Locate the cell with the specified text and output its [x, y] center coordinate. 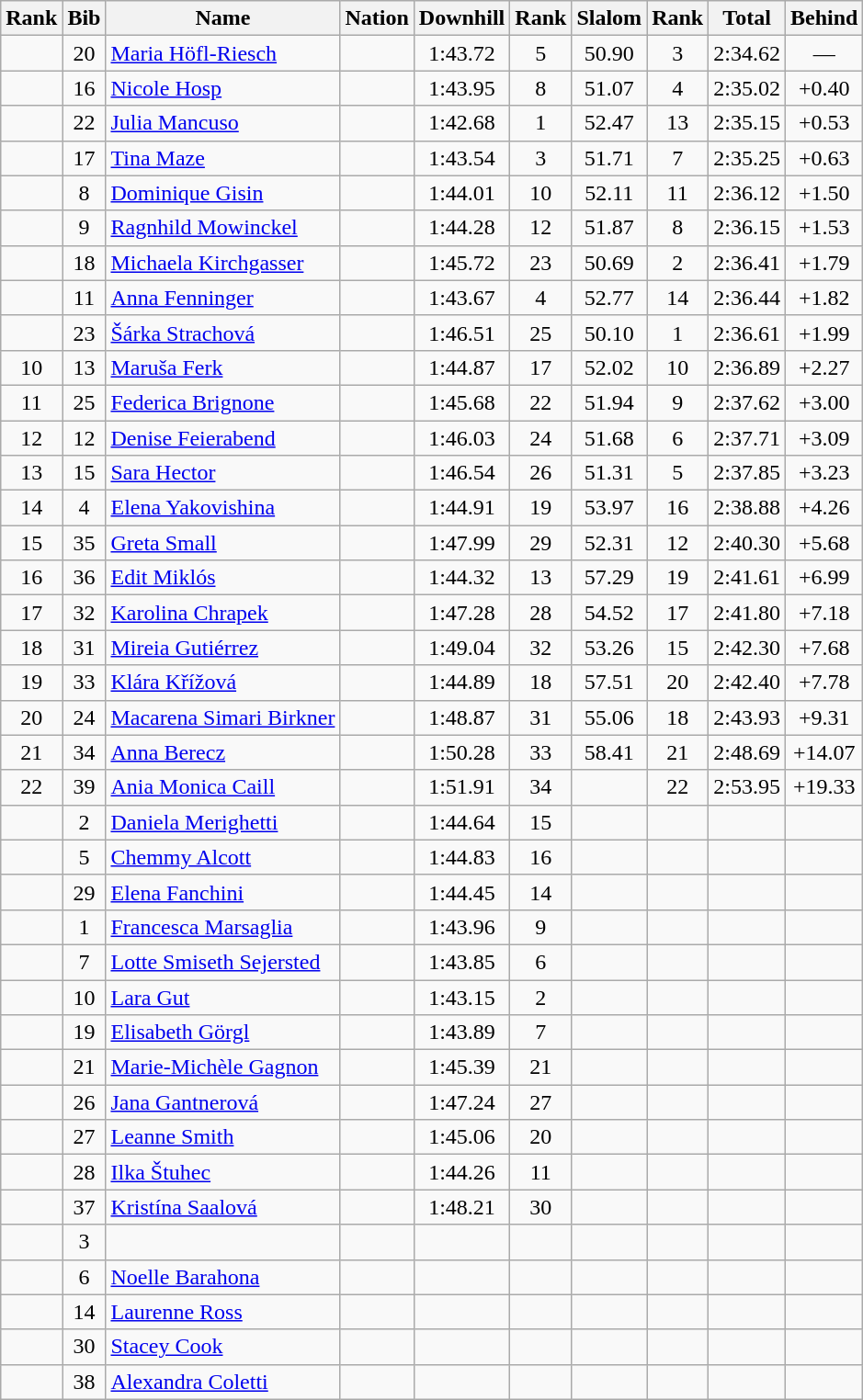
1:42.68 [461, 123]
50.10 [609, 333]
52.02 [609, 367]
Downhill [461, 18]
Behind [823, 18]
2:42.40 [747, 683]
2:37.71 [747, 438]
51.31 [609, 473]
51.87 [609, 228]
51.07 [609, 88]
+7.18 [823, 613]
50.69 [609, 263]
+6.99 [823, 578]
1:44.26 [461, 1172]
2:43.93 [747, 717]
2:53.95 [747, 787]
1:45.72 [461, 263]
2:37.62 [747, 402]
1:51.91 [461, 787]
+5.68 [823, 543]
Lotte Smiseth Sejersted [222, 962]
2:40.30 [747, 543]
Bib [85, 18]
Dominique Gisin [222, 193]
Elena Fanchini [222, 892]
+3.00 [823, 402]
Nicole Hosp [222, 88]
1:46.51 [461, 333]
2:48.69 [747, 752]
Chemmy Alcott [222, 857]
+2.27 [823, 367]
58.41 [609, 752]
1:43.54 [461, 158]
Leanne Smith [222, 1137]
57.29 [609, 578]
Lara Gut [222, 997]
1:46.54 [461, 473]
1:45.68 [461, 402]
Ragnhild Mowinckel [222, 228]
50.90 [609, 53]
1:43.96 [461, 927]
Sara Hector [222, 473]
53.97 [609, 508]
Tina Maze [222, 158]
1:44.87 [461, 367]
Francesca Marsaglia [222, 927]
Laurenne Ross [222, 1312]
1:49.04 [461, 648]
Denise Feierabend [222, 438]
51.94 [609, 402]
1:48.87 [461, 717]
Julia Mancuso [222, 123]
Edit Miklós [222, 578]
Anna Berecz [222, 752]
+0.53 [823, 123]
+9.31 [823, 717]
2:35.25 [747, 158]
Federica Brignone [222, 402]
Klára Křížová [222, 683]
54.52 [609, 613]
+4.26 [823, 508]
51.68 [609, 438]
Ania Monica Caill [222, 787]
39 [85, 787]
1:47.24 [461, 1102]
Total [747, 18]
1:45.39 [461, 1067]
1:44.32 [461, 578]
2:36.89 [747, 367]
+1.99 [823, 333]
1:43.67 [461, 298]
Stacey Cook [222, 1347]
+1.53 [823, 228]
53.26 [609, 648]
Mireia Gutiérrez [222, 648]
2:35.15 [747, 123]
2:36.61 [747, 333]
1:45.06 [461, 1137]
+19.33 [823, 787]
+1.82 [823, 298]
2:41.80 [747, 613]
+7.78 [823, 683]
1:48.21 [461, 1207]
52.11 [609, 193]
2:36.44 [747, 298]
Ilka Štuhec [222, 1172]
1:47.28 [461, 613]
2:41.61 [747, 578]
Alexandra Coletti [222, 1382]
2:38.88 [747, 508]
2:36.41 [747, 263]
Karolina Chrapek [222, 613]
2:42.30 [747, 648]
Michaela Kirchgasser [222, 263]
36 [85, 578]
Nation [377, 18]
+0.40 [823, 88]
52.47 [609, 123]
1:43.15 [461, 997]
+0.63 [823, 158]
1:44.64 [461, 822]
1:44.01 [461, 193]
Maria Höfl-Riesch [222, 53]
Marie-Michèle Gagnon [222, 1067]
38 [85, 1382]
52.31 [609, 543]
Noelle Barahona [222, 1277]
Daniela Merighetti [222, 822]
2:35.02 [747, 88]
— [823, 53]
+1.79 [823, 263]
Slalom [609, 18]
Anna Fenninger [222, 298]
55.06 [609, 717]
Maruša Ferk [222, 367]
2:37.85 [747, 473]
37 [85, 1207]
+7.68 [823, 648]
1:44.28 [461, 228]
35 [85, 543]
1:44.91 [461, 508]
Macarena Simari Birkner [222, 717]
+3.23 [823, 473]
1:43.72 [461, 53]
Jana Gantnerová [222, 1102]
2:36.12 [747, 193]
+3.09 [823, 438]
52.77 [609, 298]
2:36.15 [747, 228]
2:34.62 [747, 53]
57.51 [609, 683]
1:44.83 [461, 857]
1:43.89 [461, 1033]
Greta Small [222, 543]
Elisabeth Görgl [222, 1033]
1:46.03 [461, 438]
Name [222, 18]
Kristína Saalová [222, 1207]
1:43.95 [461, 88]
1:47.99 [461, 543]
+14.07 [823, 752]
Šárka Strachová [222, 333]
1:44.89 [461, 683]
51.71 [609, 158]
1:43.85 [461, 962]
+1.50 [823, 193]
Elena Yakovishina [222, 508]
1:44.45 [461, 892]
1:50.28 [461, 752]
